Search for the cell housing the specified text and yield its (x, y) center coordinate. 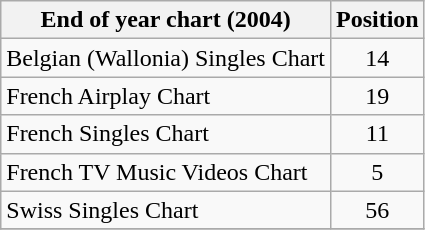
French Singles Chart (166, 134)
Position (377, 20)
56 (377, 210)
14 (377, 58)
French Airplay Chart (166, 96)
Belgian (Wallonia) Singles Chart (166, 58)
11 (377, 134)
French TV Music Videos Chart (166, 172)
Swiss Singles Chart (166, 210)
19 (377, 96)
5 (377, 172)
End of year chart (2004) (166, 20)
